Identify which cell holds the provided text, then report its [X, Y] central coordinate. 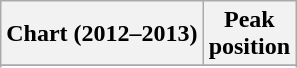
Peakposition [249, 34]
Chart (2012–2013) [102, 34]
